Find where the given text appears and provide that cell's center as (X, Y) coordinate. 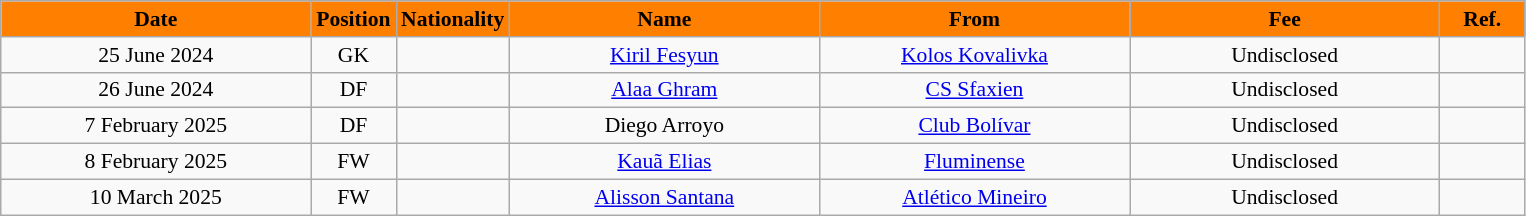
GK (354, 55)
Kauã Elias (664, 162)
Alisson Santana (664, 197)
8 February 2025 (156, 162)
Position (354, 19)
CS Sfaxien (974, 90)
Fee (1285, 19)
10 March 2025 (156, 197)
Nationality (452, 19)
Name (664, 19)
Club Bolívar (974, 126)
Atlético Mineiro (974, 197)
Kiril Fesyun (664, 55)
25 June 2024 (156, 55)
7 February 2025 (156, 126)
Date (156, 19)
26 June 2024 (156, 90)
Fluminense (974, 162)
From (974, 19)
Alaa Ghram (664, 90)
Ref. (1482, 19)
Kolos Kovalivka (974, 55)
Diego Arroyo (664, 126)
